Capture the cell that displays the provided text and extract its [x, y] central coordinate. 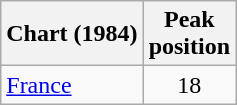
France [72, 85]
Peakposition [189, 34]
18 [189, 85]
Chart (1984) [72, 34]
